Find where the given text appears and provide that cell's center as (X, Y) coordinate. 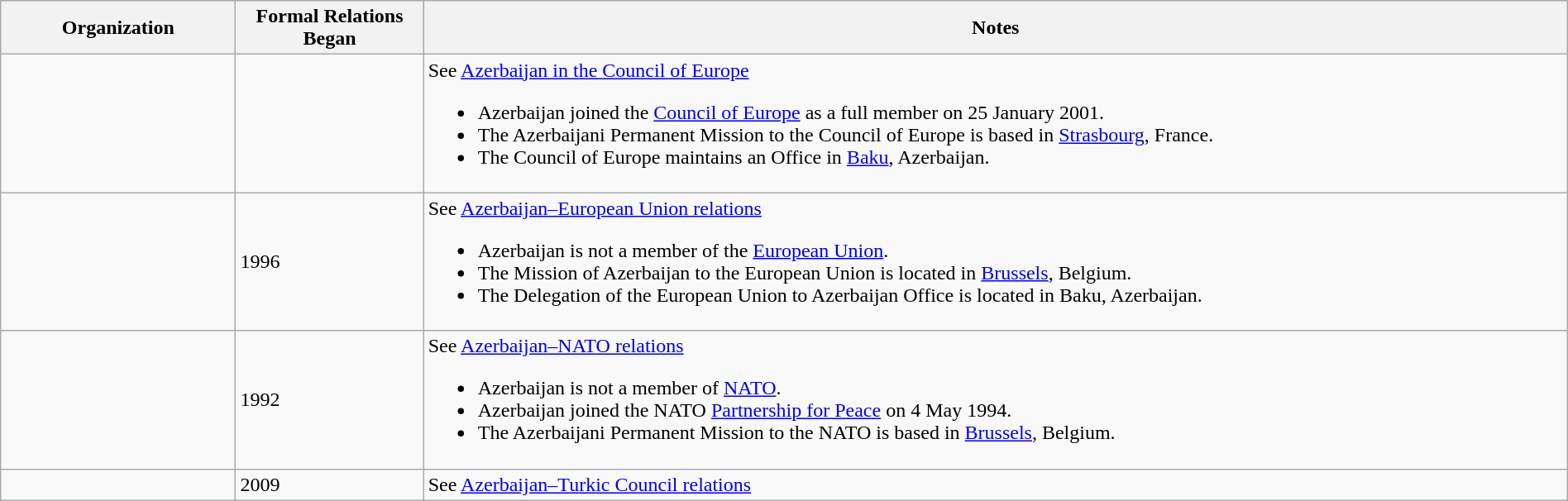
Formal Relations Began (329, 28)
Organization (118, 28)
See Azerbaijan–Turkic Council relations (996, 484)
1992 (329, 400)
Notes (996, 28)
2009 (329, 484)
1996 (329, 261)
